Search for the cell housing the specified text and yield its [X, Y] center coordinate. 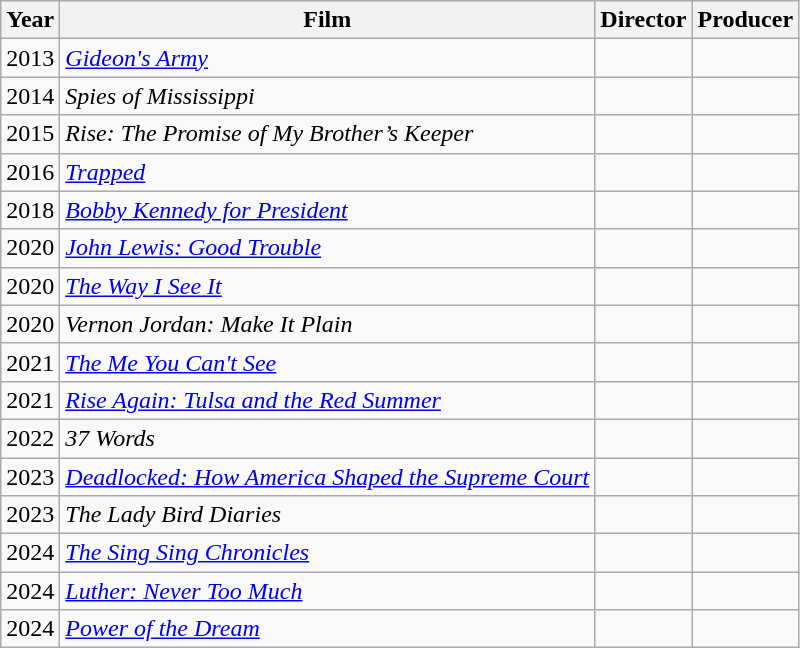
Gideon's Army [328, 58]
Film [328, 20]
Power of the Dream [328, 629]
The Sing Sing Chronicles [328, 553]
Vernon Jordan: Make It Plain [328, 324]
2022 [30, 438]
Trapped [328, 172]
Year [30, 20]
The Me You Can't See [328, 362]
2013 [30, 58]
Director [644, 20]
2014 [30, 96]
Rise Again: Tulsa and the Red Summer [328, 400]
Spies of Mississippi [328, 96]
37 Words [328, 438]
Bobby Kennedy for President [328, 210]
2015 [30, 134]
The Lady Bird Diaries [328, 515]
2016 [30, 172]
Producer [746, 20]
Luther: Never Too Much [328, 591]
2018 [30, 210]
The Way I See It [328, 286]
John Lewis: Good Trouble [328, 248]
Deadlocked: How America Shaped the Supreme Court [328, 477]
Rise: The Promise of My Brother’s Keeper [328, 134]
